Capture the cell that displays the provided text and extract its [X, Y] central coordinate. 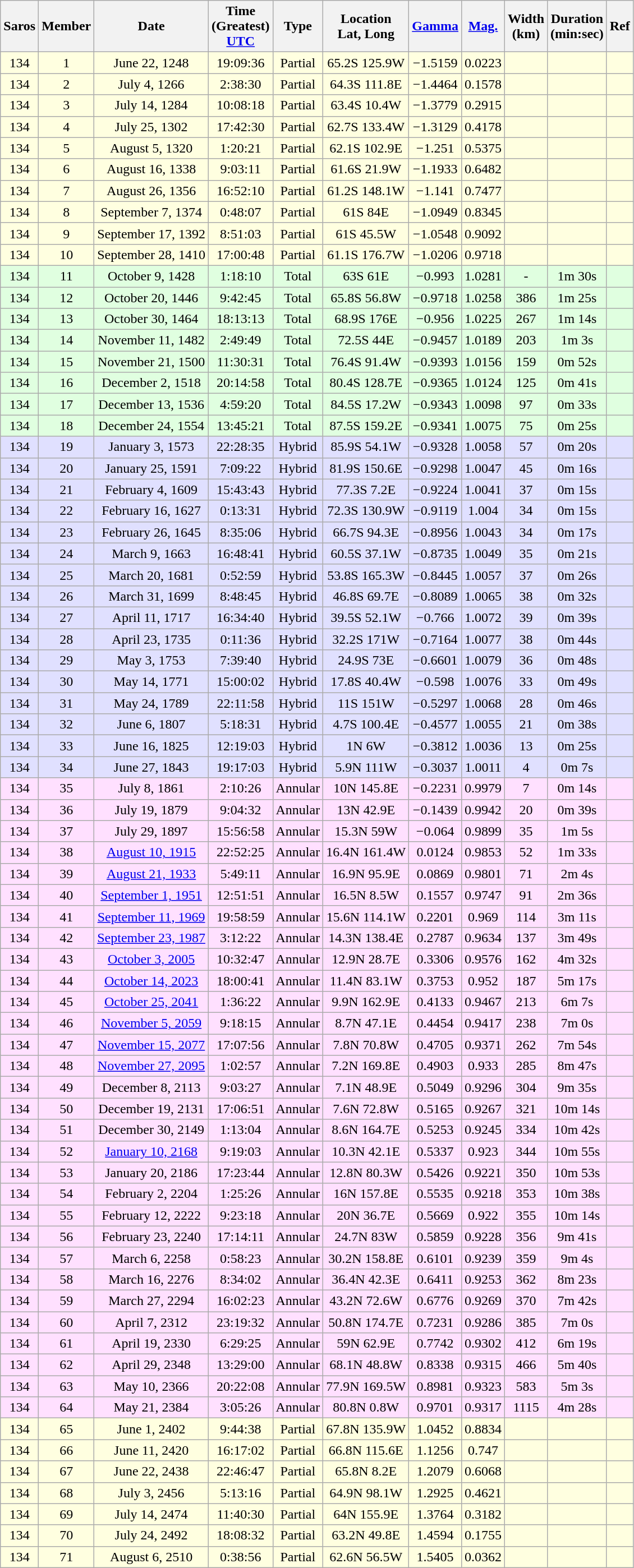
1.0079 [483, 661]
−0.9457 [435, 340]
April 7, 2312 [151, 1322]
0m 46s [577, 703]
January 25, 1591 [151, 468]
−0.7164 [435, 639]
60 [66, 1322]
1.4594 [435, 1535]
Member [66, 26]
39.5S 52.1W [366, 617]
5:13:16 [240, 1493]
June 1, 2402 [151, 1429]
63S 61E [366, 276]
7m 54s [577, 1045]
6m 7s [577, 1002]
7.2N 169.8E [366, 1066]
−1.4464 [435, 84]
August 21, 1933 [151, 874]
May 3, 1753 [151, 661]
1:36:22 [240, 1002]
22:52:25 [240, 852]
0.8345 [483, 212]
1.004 [483, 511]
19:09:36 [240, 63]
0.5049 [435, 1087]
1.0124 [483, 383]
75 [526, 426]
61.2S 148.1W [366, 191]
46.8S 69.7E [366, 596]
18:13:13 [240, 319]
0:13:31 [240, 511]
7:39:40 [240, 661]
0.0362 [483, 1557]
25 [66, 575]
March 27, 2294 [151, 1300]
1:18:10 [240, 276]
0.7742 [435, 1344]
8:48:45 [240, 596]
72.3S 130.9W [366, 511]
−0.8956 [435, 532]
63 [66, 1386]
9 [66, 233]
5.9N 111W [366, 767]
0.9239 [483, 1258]
0m 17s [577, 532]
36.4N 42.3E [366, 1279]
0.6482 [483, 169]
July 24, 2492 [151, 1535]
0.0124 [435, 852]
0.9296 [483, 1087]
0:48:07 [240, 212]
−0.766 [435, 617]
0.9218 [483, 1194]
67.8N 135.9W [366, 1429]
8.7N 47.1E [366, 1023]
0.9417 [483, 1023]
0:38:56 [240, 1557]
4m 28s [577, 1408]
7.8N 70.8W [366, 1045]
0m 41s [577, 383]
16.5N 8.5W [366, 895]
1.0058 [483, 447]
0m 48s [577, 661]
1.1256 [435, 1450]
February 16, 1627 [151, 511]
February 2, 2204 [151, 1194]
0m 38s [577, 725]
6 [66, 169]
13:45:21 [240, 426]
1.0076 [483, 682]
April 19, 2330 [151, 1344]
Time(Greatest)UTC [240, 26]
18:00:41 [240, 981]
0.969 [483, 916]
0.3753 [435, 981]
51 [66, 1130]
16:48:41 [240, 554]
56 [66, 1237]
1m 30s [577, 276]
June 22, 1248 [151, 63]
370 [526, 1300]
0.9315 [483, 1365]
64N 155.9E [366, 1514]
0.0869 [435, 874]
23:19:32 [240, 1322]
0.0223 [483, 63]
61 [66, 1344]
48 [66, 1066]
0.5535 [435, 1194]
−0.2231 [435, 788]
−0.9328 [435, 447]
11.4N 83.1W [366, 981]
6m 19s [577, 1344]
1m 5s [577, 831]
February 4, 1609 [151, 490]
−1.3779 [435, 105]
February 23, 2240 [151, 1237]
355 [526, 1215]
583 [526, 1386]
162 [526, 959]
0.4454 [435, 1023]
July 19, 1879 [151, 810]
53.8S 165.3W [366, 575]
February 12, 2222 [151, 1215]
3m 49s [577, 938]
−0.1439 [435, 810]
15 [66, 362]
77.3S 7.2E [366, 490]
4m 32s [577, 959]
64.9N 98.1W [366, 1493]
304 [526, 1087]
0.6411 [435, 1279]
16:02:23 [240, 1300]
October 20, 1446 [151, 298]
March 20, 1681 [151, 575]
0.5337 [435, 1151]
20:22:08 [240, 1386]
40 [66, 895]
1.0049 [483, 554]
65 [66, 1429]
60.5S 37.1W [366, 554]
362 [526, 1279]
June 11, 2420 [151, 1450]
November 27, 2095 [151, 1066]
Ref [619, 26]
62.1S 102.9E [366, 148]
7m 42s [577, 1300]
0.6776 [435, 1300]
13N 42.9E [366, 810]
December 24, 1554 [151, 426]
−0.993 [435, 276]
15:56:58 [240, 831]
22 [66, 511]
December 13, 1536 [151, 404]
0.9371 [483, 1045]
October 30, 1464 [151, 319]
32 [66, 725]
203 [526, 340]
−0.9365 [435, 383]
0.5253 [435, 1130]
17:23:44 [240, 1173]
43.2N 72.6W [366, 1300]
1.0043 [483, 532]
16.4N 161.4W [366, 852]
0m 52s [577, 362]
159 [526, 362]
September 23, 1987 [151, 938]
0.4133 [435, 1002]
July 14, 2474 [151, 1514]
17:00:48 [240, 255]
1.0068 [483, 703]
15:43:43 [240, 490]
13:29:00 [240, 1365]
46 [66, 1023]
15.3N 59W [366, 831]
5m 17s [577, 981]
June 27, 1843 [151, 767]
March 9, 1663 [151, 554]
December 2, 1518 [151, 383]
−1.0949 [435, 212]
18:08:32 [240, 1535]
June 6, 1807 [151, 725]
267 [526, 319]
−0.598 [435, 682]
0.9576 [483, 959]
15:00:02 [240, 682]
1:13:04 [240, 1130]
70 [66, 1535]
0.9467 [483, 1002]
1115 [526, 1408]
65.8S 56.8W [366, 298]
10N 145.8E [366, 788]
63.2N 49.8E [366, 1535]
80.4S 128.7E [366, 383]
9:03:27 [240, 1087]
11 [66, 276]
8.6N 164.7E [366, 1130]
47 [66, 1045]
0.9801 [483, 874]
17:14:11 [240, 1237]
10m 55s [577, 1151]
0m 21s [577, 554]
1m 3s [577, 340]
8 [66, 212]
0.1755 [483, 1535]
9:23:18 [240, 1215]
1:20:21 [240, 148]
August 16, 1338 [151, 169]
April 23, 1735 [151, 639]
0.2787 [435, 938]
0.4178 [483, 127]
0.923 [483, 1151]
14 [66, 340]
1.0055 [483, 725]
June 22, 2438 [151, 1472]
16.9N 95.9E [366, 874]
8:35:06 [240, 532]
−0.4577 [435, 725]
69 [66, 1514]
Date [151, 26]
−1.141 [435, 191]
Mag. [483, 26]
1.0072 [483, 617]
76.4S 91.4W [366, 362]
1 [66, 63]
0.4621 [483, 1493]
9:04:32 [240, 810]
December 19, 2131 [151, 1109]
0.1578 [483, 84]
0m 26s [577, 575]
March 16, 2276 [151, 1279]
0.3306 [435, 959]
63.4S 10.4W [366, 105]
10m 53s [577, 1173]
2m 4s [577, 874]
54 [66, 1194]
−1.0548 [435, 233]
1.0065 [483, 596]
0.9221 [483, 1173]
9.9N 162.9E [366, 1002]
0.9634 [483, 938]
213 [526, 1002]
1.0047 [483, 468]
April 29, 2348 [151, 1365]
359 [526, 1258]
−0.9393 [435, 362]
January 10, 2168 [151, 1151]
24 [66, 554]
0:58:23 [240, 1258]
17:07:56 [240, 1045]
9:44:38 [240, 1429]
1.3764 [435, 1514]
1.0156 [483, 362]
80.8N 0.8W [366, 1408]
November 21, 1500 [151, 362]
9:42:45 [240, 298]
9:18:15 [240, 1023]
0.747 [483, 1450]
July 8, 1861 [151, 788]
4:59:20 [240, 404]
9:03:11 [240, 169]
8m 47s [577, 1066]
77.9N 169.5W [366, 1386]
43 [66, 959]
10.3N 42.1E [366, 1151]
0.9853 [483, 852]
September 1, 1951 [151, 895]
68.9S 176E [366, 319]
−0.9341 [435, 426]
−0.5297 [435, 703]
61.1S 176.7W [366, 255]
August 6, 2510 [151, 1557]
3:12:22 [240, 938]
0.9899 [483, 831]
84.5S 17.2W [366, 404]
16:34:40 [240, 617]
−0.956 [435, 319]
February 26, 1645 [151, 532]
1.0098 [483, 404]
262 [526, 1045]
0.8834 [483, 1429]
16:17:02 [240, 1450]
September 7, 1374 [151, 212]
61.6S 21.9W [366, 169]
1:02:57 [240, 1066]
July 4, 1266 [151, 84]
1m 33s [577, 852]
66.7S 94.3E [366, 532]
10 [66, 255]
12:51:51 [240, 895]
May 10, 2366 [151, 1386]
Width(km) [526, 26]
0.9302 [483, 1344]
0.8338 [435, 1365]
55 [66, 1215]
July 14, 1284 [151, 105]
0.7231 [435, 1322]
0m 16s [577, 468]
20:14:58 [240, 383]
Gamma [435, 26]
Type [298, 26]
0.9092 [483, 233]
May 14, 1771 [151, 682]
−0.3812 [435, 746]
−1.1933 [435, 169]
19 [66, 447]
1.0011 [483, 767]
1.0057 [483, 575]
−0.064 [435, 831]
0.9286 [483, 1322]
9m 41s [577, 1237]
0m 33s [577, 404]
September 17, 1392 [151, 233]
−0.9298 [435, 468]
0.7477 [483, 191]
91 [526, 895]
3 [66, 105]
1.0036 [483, 746]
1.2079 [435, 1472]
2:10:26 [240, 788]
−1.251 [435, 148]
5m 3s [577, 1386]
3m 11s [577, 916]
356 [526, 1237]
6:29:25 [240, 1344]
0.9269 [483, 1300]
−0.8089 [435, 596]
412 [526, 1344]
0.6068 [483, 1472]
- [526, 276]
64.3S 111.8E [366, 84]
137 [526, 938]
−1.3129 [435, 127]
16N 157.8E [366, 1194]
0.5426 [435, 1173]
0.2201 [435, 916]
53 [66, 1173]
17:42:30 [240, 127]
65.8N 8.2E [366, 1472]
1.0075 [483, 426]
72.5S 44E [366, 340]
114 [526, 916]
2m 36s [577, 895]
January 20, 2186 [151, 1173]
5:49:11 [240, 874]
66.8N 115.6E [366, 1450]
19:58:59 [240, 916]
−0.9119 [435, 511]
20N 36.7E [366, 1215]
October 9, 1428 [151, 276]
1.0041 [483, 490]
7.1N 48.9E [366, 1087]
0.9253 [483, 1279]
9m 4s [577, 1258]
12.9N 28.7E [366, 959]
−0.9224 [435, 490]
238 [526, 1023]
−1.5159 [435, 63]
85.9S 54.1W [366, 447]
0.9718 [483, 255]
65.2S 125.9W [366, 63]
64 [66, 1408]
59 [66, 1300]
61S 84E [366, 212]
9:19:03 [240, 1151]
24.9S 73E [366, 661]
62.7S 133.4W [366, 127]
1.0452 [435, 1429]
0m 7s [577, 767]
0.9267 [483, 1109]
0.933 [483, 1066]
344 [526, 1151]
LocationLat, Long [366, 26]
7:09:22 [240, 468]
59N 62.9E [366, 1344]
0m 14s [577, 788]
−0.9718 [435, 298]
58 [66, 1279]
17 [66, 404]
November 15, 2077 [151, 1045]
0.5375 [483, 148]
5 [66, 148]
0.952 [483, 981]
87.5S 159.2E [366, 426]
0.5165 [435, 1109]
97 [526, 404]
Saros [20, 26]
350 [526, 1173]
68 [66, 1493]
10:32:47 [240, 959]
July 3, 2456 [151, 1493]
0m 49s [577, 682]
1.0077 [483, 639]
0.8981 [435, 1386]
12.8N 80.3W [366, 1173]
0.9942 [483, 810]
−0.3037 [435, 767]
October 3, 2005 [151, 959]
September 28, 1410 [151, 255]
1.0225 [483, 319]
24.7N 83W [366, 1237]
October 14, 2023 [151, 981]
67 [66, 1472]
8:51:03 [240, 233]
68.1N 48.8W [366, 1365]
8m 23s [577, 1279]
61S 45.5W [366, 233]
44 [66, 981]
April 11, 1717 [151, 617]
41 [66, 916]
0.9245 [483, 1130]
1N 6W [366, 746]
0:11:36 [240, 639]
62 [66, 1365]
August 26, 1356 [151, 191]
May 24, 1789 [151, 703]
50.8N 174.7E [366, 1322]
10:08:18 [240, 105]
32.2S 171W [366, 639]
285 [526, 1066]
3:05:26 [240, 1408]
0.9228 [483, 1237]
42 [66, 938]
11S 151W [366, 703]
18 [66, 426]
321 [526, 1109]
7.6N 72.8W [366, 1109]
August 5, 1320 [151, 148]
334 [526, 1130]
March 6, 2258 [151, 1258]
−0.8445 [435, 575]
March 31, 1699 [151, 596]
November 11, 1482 [151, 340]
4.7S 100.4E [366, 725]
23 [66, 532]
16:52:10 [240, 191]
10m 38s [577, 1194]
12:19:03 [240, 746]
June 16, 1825 [151, 746]
11:40:30 [240, 1514]
353 [526, 1194]
10m 42s [577, 1130]
0.922 [483, 1215]
466 [526, 1365]
1.5405 [435, 1557]
0.5669 [435, 1215]
0.4705 [435, 1045]
22:28:35 [240, 447]
1.0258 [483, 298]
49 [66, 1087]
22:11:58 [240, 703]
19:17:03 [240, 767]
2:49:49 [240, 340]
0m 44s [577, 639]
Duration(min:sec) [577, 26]
385 [526, 1322]
187 [526, 981]
September 11, 1969 [151, 916]
15.6N 114.1W [366, 916]
0.5859 [435, 1237]
8:34:02 [240, 1279]
50 [66, 1109]
−0.8735 [435, 554]
31 [66, 703]
May 21, 2384 [151, 1408]
−1.0206 [435, 255]
0.2915 [483, 105]
81.9S 150.6E [366, 468]
1m 25s [577, 298]
0.9323 [483, 1386]
1.0189 [483, 340]
386 [526, 298]
5:18:31 [240, 725]
1m 14s [577, 319]
26 [66, 596]
December 8, 2113 [151, 1087]
62.6N 56.5W [366, 1557]
December 30, 2149 [151, 1130]
27 [66, 617]
−0.9343 [435, 404]
17.8S 40.4W [366, 682]
29 [66, 661]
0.9747 [483, 895]
22:46:47 [240, 1472]
August 10, 1915 [151, 852]
1:25:26 [240, 1194]
0m 20s [577, 447]
November 5, 2059 [151, 1023]
0:52:59 [240, 575]
17:06:51 [240, 1109]
16 [66, 383]
30 [66, 682]
0.9317 [483, 1408]
14.3N 138.4E [366, 938]
−0.6601 [435, 661]
2 [66, 84]
0.9701 [435, 1408]
January 3, 1573 [151, 447]
0.9979 [483, 788]
66 [66, 1450]
125 [526, 383]
30.2N 158.8E [366, 1258]
0.6101 [435, 1258]
October 25, 2041 [151, 1002]
0m 32s [577, 596]
2:38:30 [240, 84]
1.2925 [435, 1493]
July 25, 1302 [151, 127]
5m 40s [577, 1365]
12 [66, 298]
0.4903 [435, 1066]
9m 35s [577, 1087]
0.3182 [483, 1514]
July 29, 1897 [151, 831]
0.1557 [435, 895]
1.0281 [483, 276]
11:30:31 [240, 362]
